Extract the (x, y) coordinate from the center of the cell holding the provided text.  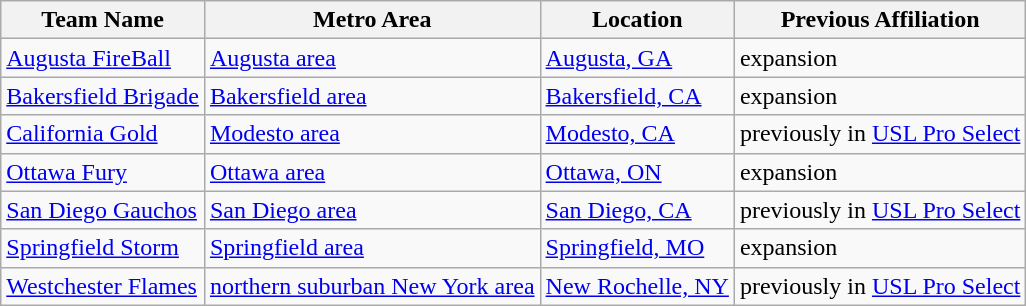
Augusta, GA (637, 58)
Ottawa, ON (637, 172)
northern suburban New York area (372, 286)
Team Name (103, 20)
San Diego area (372, 210)
Ottawa area (372, 172)
Bakersfield Brigade (103, 96)
San Diego, CA (637, 210)
Modesto, CA (637, 134)
Augusta FireBall (103, 58)
Bakersfield area (372, 96)
Ottawa Fury (103, 172)
Springfield area (372, 248)
San Diego Gauchos (103, 210)
California Gold (103, 134)
New Rochelle, NY (637, 286)
Metro Area (372, 20)
Westchester Flames (103, 286)
Location (637, 20)
Springfield, MO (637, 248)
Springfield Storm (103, 248)
Previous Affiliation (880, 20)
Bakersfield, CA (637, 96)
Augusta area (372, 58)
Modesto area (372, 134)
